Provide the [X, Y] coordinate of the cell's center where the given text is located.  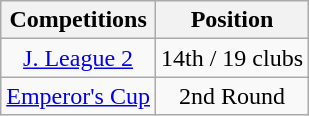
Competitions [78, 20]
J. League 2 [78, 58]
14th / 19 clubs [232, 58]
Position [232, 20]
2nd Round [232, 96]
Emperor's Cup [78, 96]
